Scan for the cell matching the given text and deliver its [x, y] coordinate at center. 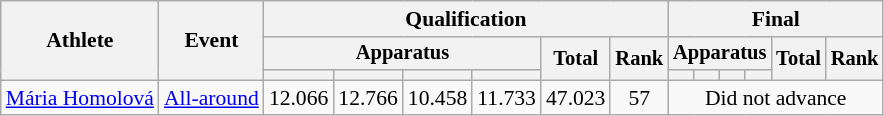
Final [776, 19]
12.766 [368, 98]
Mária Homolová [80, 98]
11.733 [506, 98]
57 [639, 98]
12.066 [298, 98]
All-around [212, 98]
10.458 [438, 98]
Did not advance [776, 98]
47.023 [576, 98]
Event [212, 40]
Athlete [80, 40]
Qualification [466, 19]
